Output the [x, y] coordinate of the center of the cell containing the given text.  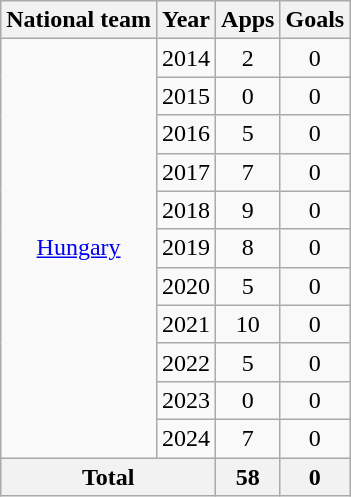
8 [248, 248]
Hungary [79, 248]
2023 [186, 400]
2014 [186, 58]
Apps [248, 20]
2018 [186, 210]
Goals [315, 20]
2024 [186, 438]
2 [248, 58]
2021 [186, 324]
2015 [186, 96]
2019 [186, 248]
2017 [186, 172]
Year [186, 20]
National team [79, 20]
2016 [186, 134]
10 [248, 324]
58 [248, 477]
2020 [186, 286]
Total [108, 477]
2022 [186, 362]
9 [248, 210]
